Extract the (x, y) coordinate from the center of the cell holding the provided text.  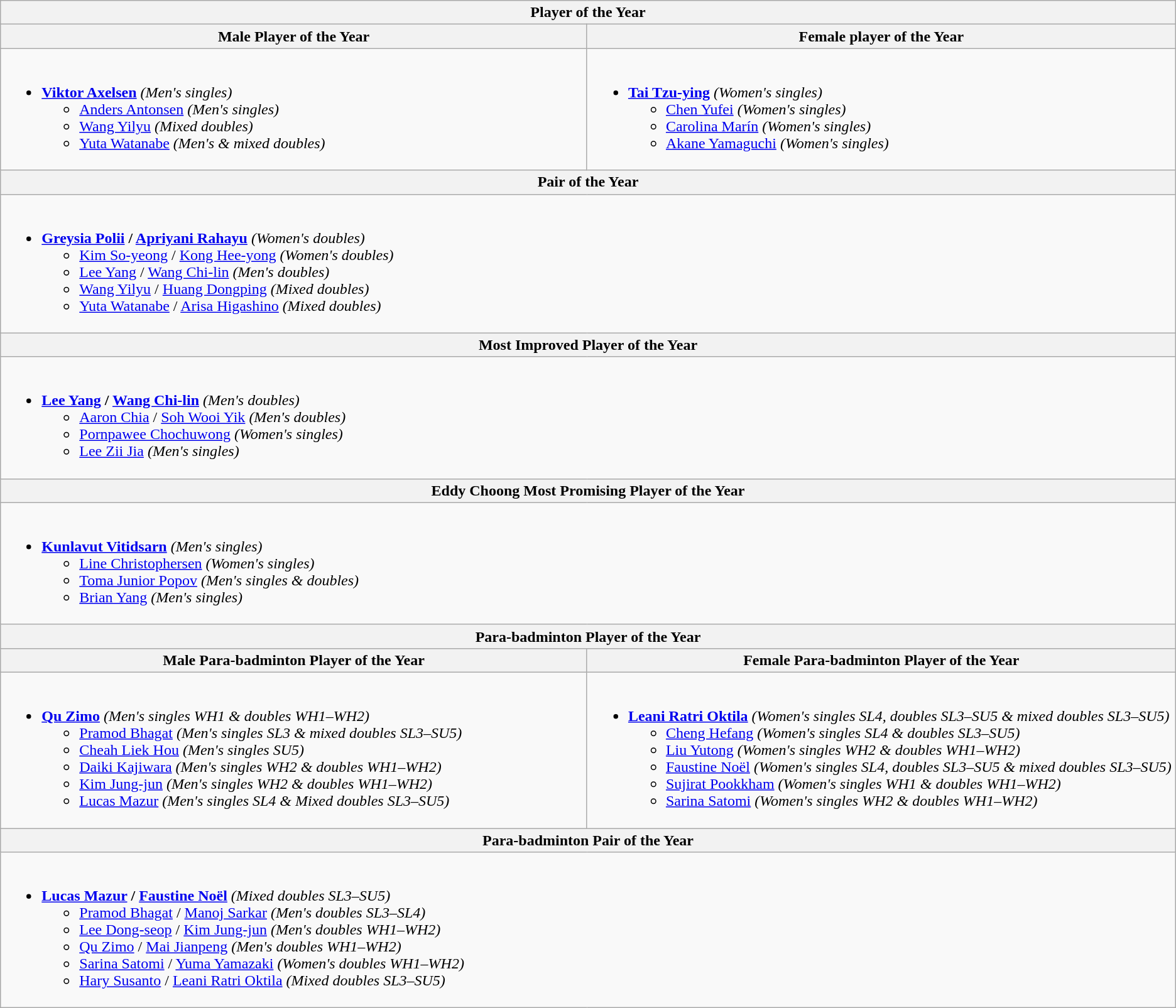
Female player of the Year (881, 36)
Pair of the Year (588, 182)
Tai Tzu-ying (Women's singles) Chen Yufei (Women's singles) Carolina Marín (Women's singles) Akane Yamaguchi (Women's singles) (881, 109)
Viktor Axelsen (Men's singles) Anders Antonsen (Men's singles) Wang Yilyu (Mixed doubles) Yuta Watanabe (Men's & mixed doubles) (294, 109)
Female Para-badminton Player of the Year (881, 660)
Kunlavut Vitidsarn (Men's singles) Line Christophersen (Women's singles) Toma Junior Popov (Men's singles & doubles) Brian Yang (Men's singles) (588, 563)
Para-badminton Pair of the Year (588, 840)
Male Para-badminton Player of the Year (294, 660)
Lee Yang / Wang Chi-lin (Men's doubles) Aaron Chia / Soh Wooi Yik (Men's doubles) Pornpawee Chochuwong (Women's singles) Lee Zii Jia (Men's singles) (588, 418)
Most Improved Player of the Year (588, 345)
Eddy Choong Most Promising Player of the Year (588, 490)
Para-badminton Player of the Year (588, 636)
Male Player of the Year (294, 36)
Player of the Year (588, 13)
